Determine the [X, Y] coordinate at the center of the cell enclosing the given text.  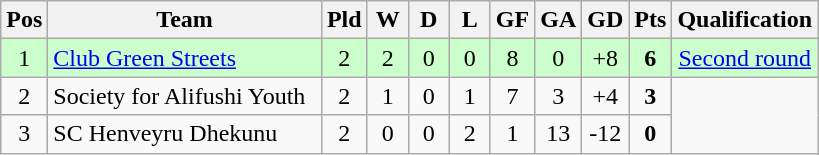
GA [558, 20]
Second round [745, 58]
L [470, 20]
Pos [24, 20]
D [428, 20]
GD [606, 20]
7 [512, 96]
+4 [606, 96]
-12 [606, 134]
+8 [606, 58]
GF [512, 20]
Pts [650, 20]
W [388, 20]
Team [185, 20]
SC Henveyru Dhekunu [185, 134]
Club Green Streets [185, 58]
6 [650, 58]
8 [512, 58]
Qualification [745, 20]
Society for Alifushi Youth [185, 96]
Pld [344, 20]
13 [558, 134]
